Detect which cell encompasses the target text, then output its (X, Y) center coordinate. 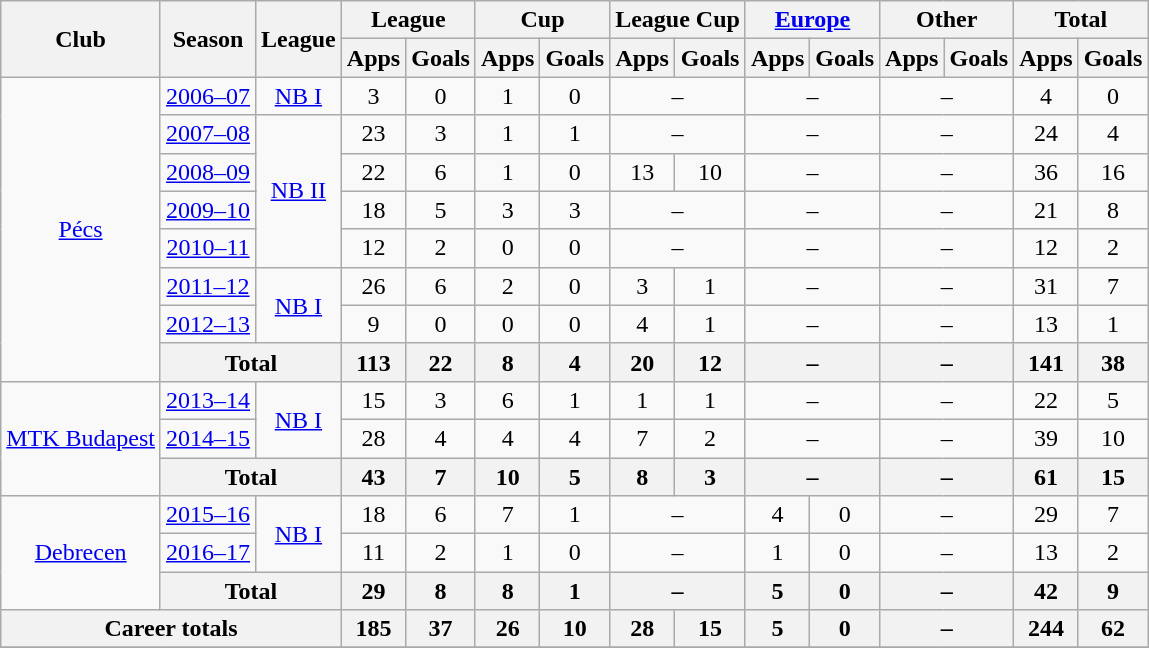
League Cup (678, 20)
Europe (812, 20)
2008–09 (208, 172)
43 (373, 477)
24 (1046, 134)
Season (208, 39)
31 (1046, 286)
20 (642, 362)
38 (1113, 362)
2007–08 (208, 134)
37 (441, 629)
244 (1046, 629)
Career totals (172, 629)
2014–15 (208, 438)
Cup (542, 20)
16 (1113, 172)
23 (373, 134)
42 (1046, 591)
2012–13 (208, 324)
36 (1046, 172)
113 (373, 362)
2009–10 (208, 210)
Pécs (81, 229)
2010–11 (208, 248)
2015–16 (208, 515)
21 (1046, 210)
Club (81, 39)
39 (1046, 438)
11 (373, 553)
2016–17 (208, 553)
2006–07 (208, 96)
2013–14 (208, 400)
141 (1046, 362)
NB II (299, 191)
2011–12 (208, 286)
61 (1046, 477)
MTK Budapest (81, 438)
Debrecen (81, 553)
Other (947, 20)
62 (1113, 629)
185 (373, 629)
